For the text-containing cell, return its midpoint in [X, Y] coordinate format. 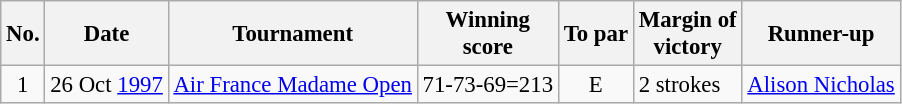
No. [23, 34]
Date [106, 34]
Alison Nicholas [821, 85]
Air France Madame Open [292, 85]
2 strokes [688, 85]
26 Oct 1997 [106, 85]
71-73-69=213 [488, 85]
Margin ofvictory [688, 34]
Winningscore [488, 34]
Runner-up [821, 34]
1 [23, 85]
Tournament [292, 34]
E [596, 85]
To par [596, 34]
